Return the [x, y] coordinate for the center point of the cell that contains the specified text.  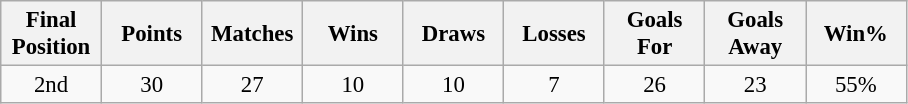
30 [152, 85]
27 [252, 85]
55% [856, 85]
Goals Away [756, 34]
Final Position [52, 34]
Goals For [654, 34]
23 [756, 85]
Losses [554, 34]
2nd [52, 85]
Draws [454, 34]
Wins [354, 34]
7 [554, 85]
26 [654, 85]
Win% [856, 34]
Points [152, 34]
Matches [252, 34]
